Locate the cell with the specified text and output its [x, y] center coordinate. 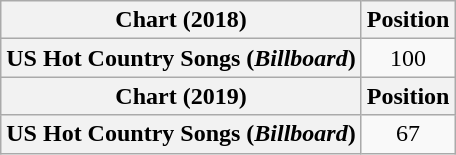
100 [408, 58]
Chart (2019) [181, 96]
67 [408, 134]
Chart (2018) [181, 20]
